Identify which cell holds the provided text, then report its [x, y] central coordinate. 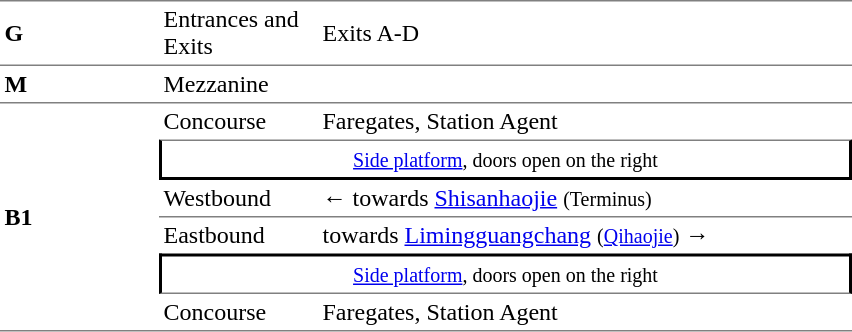
← towards Shisanhaojie (Terminus) [585, 199]
towards Limingguangchang (Qihaojie) → [585, 236]
Entrances and Exits [238, 33]
Westbound [238, 199]
Mezzanine [238, 85]
Eastbound [238, 236]
B1 [80, 218]
G [80, 33]
M [80, 85]
Exits A-D [585, 33]
